Provide the [X, Y] coordinate of the cell's center where the given text is located.  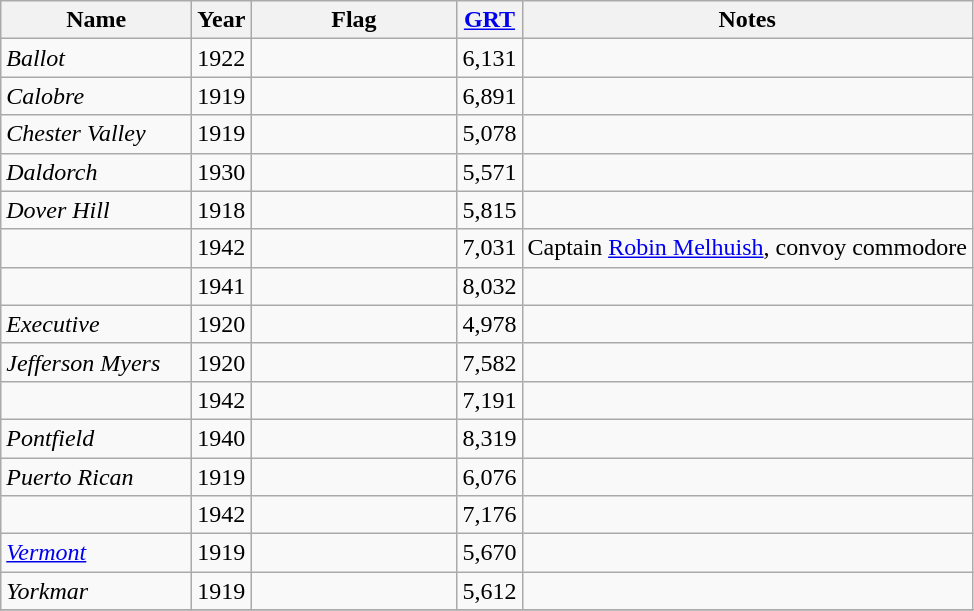
7,191 [490, 400]
7,176 [490, 515]
8,032 [490, 286]
7,582 [490, 362]
Chester Valley [96, 134]
1918 [222, 210]
7,031 [490, 248]
Pontfield [96, 438]
5,612 [490, 591]
Year [222, 20]
5,815 [490, 210]
1922 [222, 58]
Name [96, 20]
1941 [222, 286]
Notes [747, 20]
4,978 [490, 324]
Captain Robin Melhuish, convoy commodore [747, 248]
Calobre [96, 96]
1940 [222, 438]
Executive [96, 324]
6,891 [490, 96]
Dover Hill [96, 210]
5,571 [490, 172]
Daldorch [96, 172]
6,076 [490, 477]
Puerto Rican [96, 477]
5,670 [490, 553]
5,078 [490, 134]
8,319 [490, 438]
6,131 [490, 58]
Vermont [96, 553]
1930 [222, 172]
GRT [490, 20]
Ballot [96, 58]
Flag [354, 20]
Yorkmar [96, 591]
Jefferson Myers [96, 362]
